Output the [X, Y] coordinate of the center of the cell containing the given text.  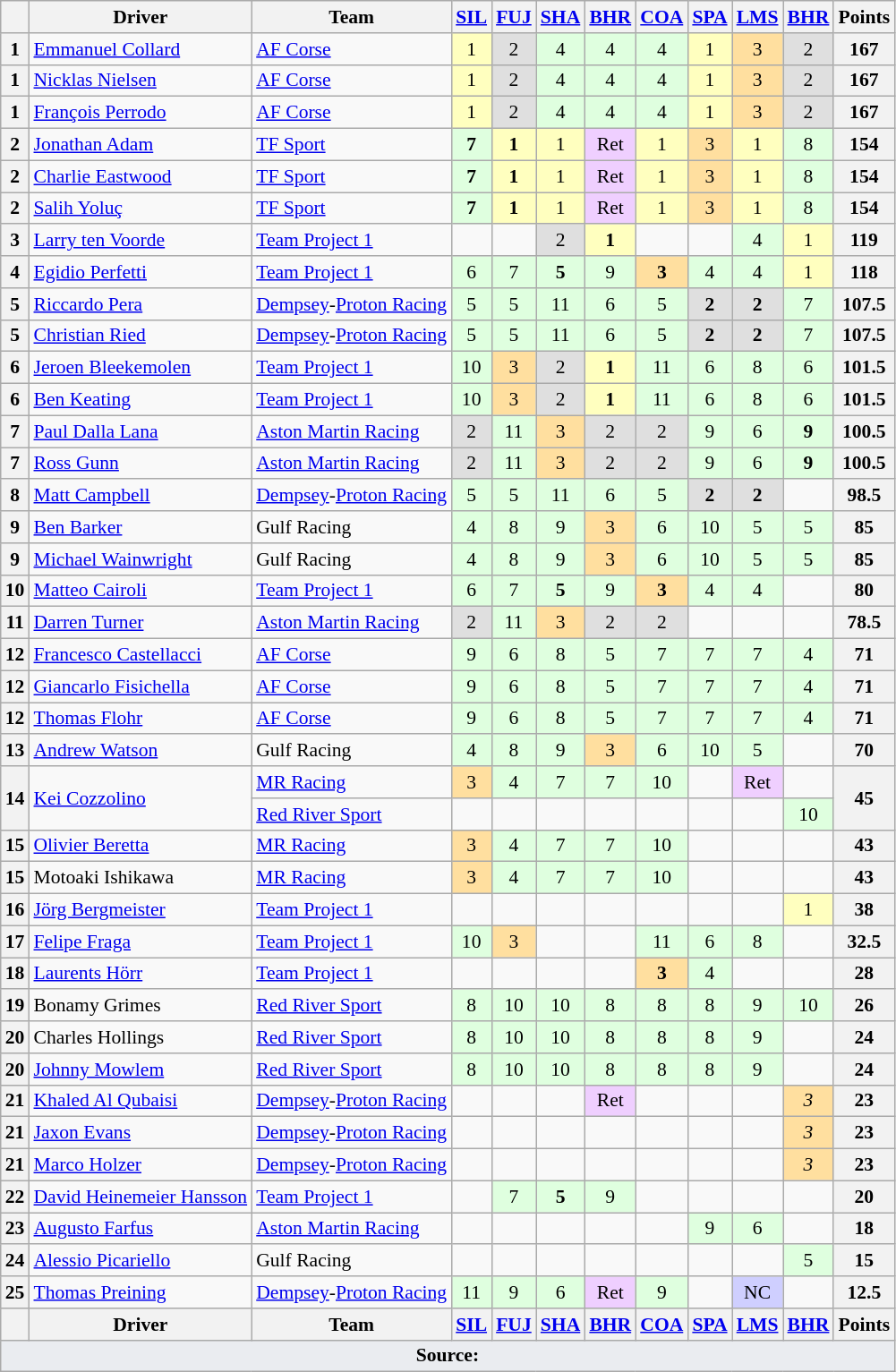
Thomas Preining [140, 1292]
Thomas Flohr [140, 719]
12.5 [864, 1292]
Ross Gunn [140, 464]
Khaled Al Qubaisi [140, 1101]
19 [15, 1006]
Bonamy Grimes [140, 1006]
28 [864, 974]
98.5 [864, 496]
NC [757, 1292]
Egidio Perfetti [140, 272]
Christian Ried [140, 336]
Jeroen Bleekemolen [140, 368]
45 [864, 798]
Charles Hollings [140, 1037]
25 [15, 1292]
22 [15, 1197]
Michael Wainwright [140, 559]
Ben Keating [140, 400]
Jaxon Evans [140, 1133]
Francesco Castellacci [140, 655]
119 [864, 241]
Emmanuel Collard [140, 49]
Giancarlo Fisichella [140, 686]
Matt Campbell [140, 496]
Alessio Picariello [140, 1261]
Andrew Watson [140, 751]
38 [864, 910]
Kei Cozzolino [140, 798]
Ben Barker [140, 527]
Motoaki Ishikawa [140, 878]
Larry ten Voorde [140, 241]
13 [15, 751]
16 [15, 910]
32.5 [864, 942]
Johnny Mowlem [140, 1069]
Darren Turner [140, 623]
Source: [448, 1356]
Jörg Bergmeister [140, 910]
Charlie Eastwood [140, 176]
Salih Yoluç [140, 209]
78.5 [864, 623]
Nicklas Nielsen [140, 81]
80 [864, 591]
Jonathan Adam [140, 145]
70 [864, 751]
26 [864, 1006]
Augusto Farfus [140, 1229]
Olivier Beretta [140, 846]
Riccardo Pera [140, 304]
Felipe Fraga [140, 942]
17 [15, 942]
Matteo Cairoli [140, 591]
Marco Holzer [140, 1165]
François Perrodo [140, 113]
118 [864, 272]
Laurents Hörr [140, 974]
David Heinemeier Hansson [140, 1197]
14 [15, 798]
Paul Dalla Lana [140, 431]
